Scan for the cell matching the given text and deliver its (x, y) coordinate at center. 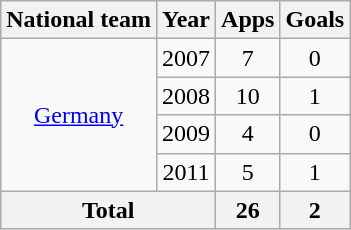
Year (186, 20)
Apps (248, 20)
Germany (79, 115)
2009 (186, 134)
2011 (186, 172)
5 (248, 172)
Total (108, 210)
2 (315, 210)
4 (248, 134)
National team (79, 20)
2007 (186, 58)
Goals (315, 20)
26 (248, 210)
7 (248, 58)
10 (248, 96)
2008 (186, 96)
